Detect which cell encompasses the target text, then output its (X, Y) center coordinate. 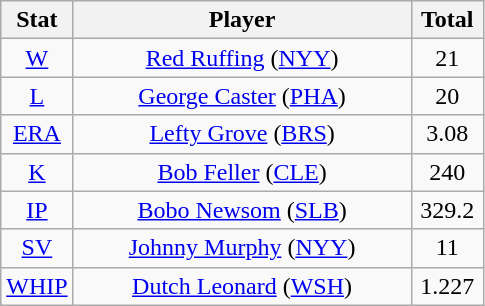
11 (447, 248)
L (37, 96)
Bob Feller (CLE) (242, 172)
21 (447, 58)
Stat (37, 20)
W (37, 58)
Lefty Grove (BRS) (242, 134)
ERA (37, 134)
K (37, 172)
George Caster (PHA) (242, 96)
Red Ruffing (NYY) (242, 58)
WHIP (37, 286)
Total (447, 20)
3.08 (447, 134)
1.227 (447, 286)
Player (242, 20)
240 (447, 172)
Dutch Leonard (WSH) (242, 286)
20 (447, 96)
IP (37, 210)
Bobo Newsom (SLB) (242, 210)
SV (37, 248)
Johnny Murphy (NYY) (242, 248)
329.2 (447, 210)
